For the text-containing cell, return its midpoint in (X, Y) coordinate format. 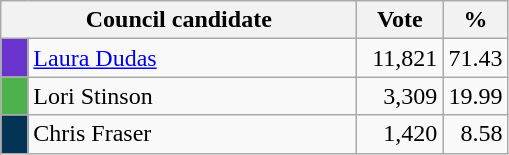
Chris Fraser (192, 134)
Vote (400, 20)
8.58 (476, 134)
1,420 (400, 134)
11,821 (400, 58)
Council candidate (179, 20)
19.99 (476, 96)
3,309 (400, 96)
Laura Dudas (192, 58)
Lori Stinson (192, 96)
71.43 (476, 58)
% (476, 20)
